Locate the cell with the specified text and output its (x, y) center coordinate. 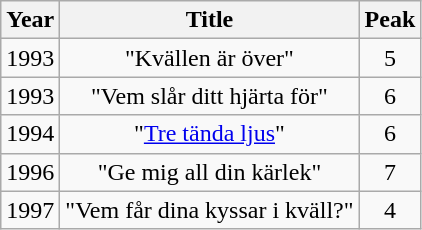
1997 (30, 210)
7 (390, 172)
Title (210, 20)
1994 (30, 134)
"Tre tända ljus" (210, 134)
"Kvällen är över" (210, 58)
Year (30, 20)
4 (390, 210)
1996 (30, 172)
"Ge mig all din kärlek" (210, 172)
"Vem får dina kyssar i kväll?" (210, 210)
"Vem slår ditt hjärta för" (210, 96)
5 (390, 58)
Peak (390, 20)
